Capture the cell that displays the provided text and extract its [x, y] central coordinate. 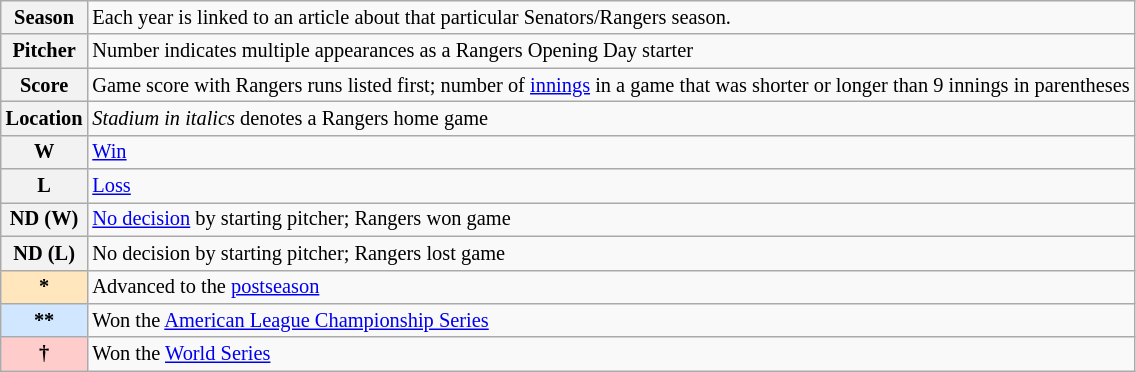
Loss [610, 186]
Won the World Series [610, 354]
* [44, 287]
Location [44, 118]
ND (W) [44, 219]
No decision by starting pitcher; Rangers won game [610, 219]
Won the American League Championship Series [610, 320]
No decision by starting pitcher; Rangers lost game [610, 253]
L [44, 186]
W [44, 152]
Advanced to the postseason [610, 287]
** [44, 320]
Win [610, 152]
Game score with Rangers runs listed first; number of innings in a game that was shorter or longer than 9 innings in parentheses [610, 85]
Number indicates multiple appearances as a Rangers Opening Day starter [610, 51]
Pitcher [44, 51]
Season [44, 17]
† [44, 354]
Score [44, 85]
Each year is linked to an article about that particular Senators/Rangers season. [610, 17]
Stadium in italics denotes a Rangers home game [610, 118]
ND (L) [44, 253]
